Output the (X, Y) coordinate of the center of the cell containing the given text.  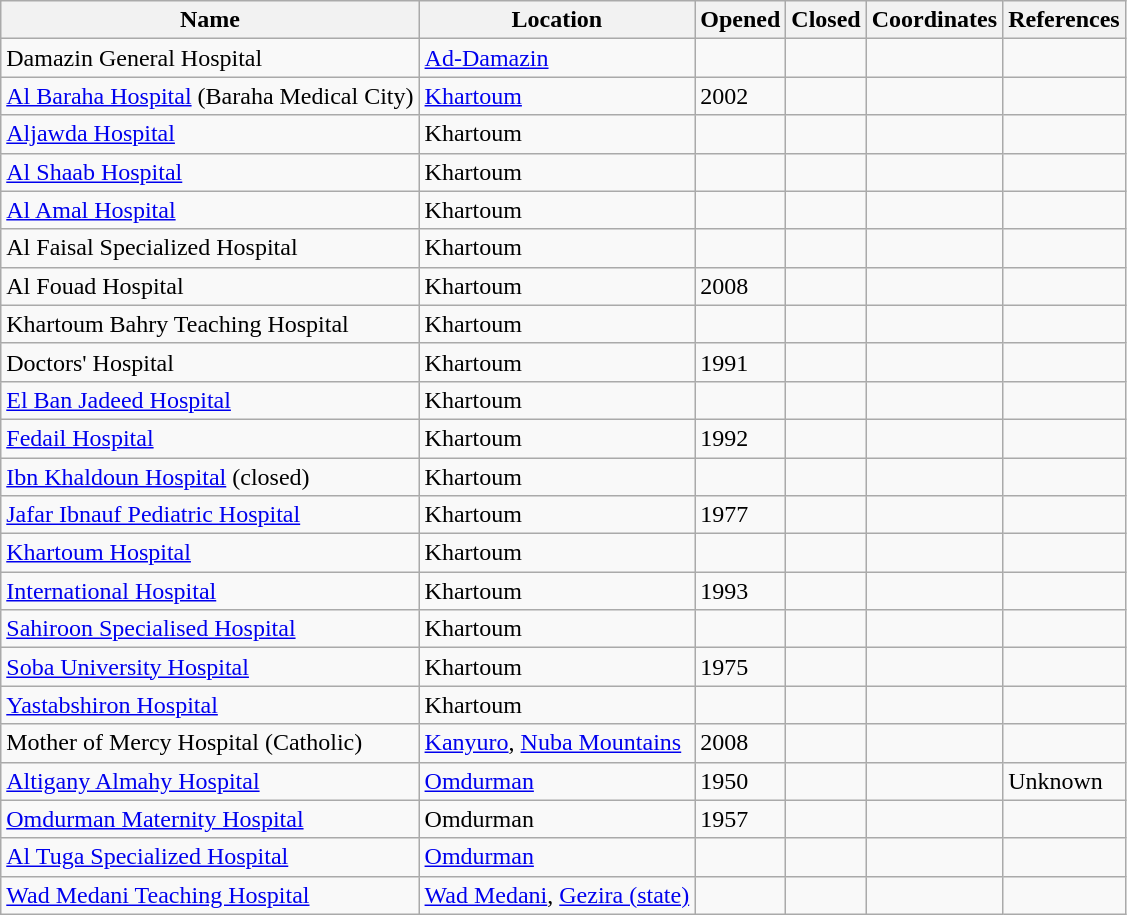
1957 (740, 819)
Damazin General Hospital (210, 58)
Unknown (1064, 781)
Yastabshiron Hospital (210, 705)
Doctors' Hospital (210, 362)
Closed (826, 20)
Ibn Khaldoun Hospital (closed) (210, 477)
2002 (740, 96)
Sahiroon Specialised Hospital (210, 629)
Khartoum Bahry Teaching Hospital (210, 324)
Fedail Hospital (210, 438)
Al Shaab Hospital (210, 172)
Location (557, 20)
References (1064, 20)
Opened (740, 20)
Name (210, 20)
Al Amal Hospital (210, 210)
Ad-Damazin (557, 58)
1950 (740, 781)
1991 (740, 362)
1993 (740, 591)
Al Baraha Hospital (Baraha Medical City) (210, 96)
Soba University Hospital (210, 667)
1977 (740, 515)
Wad Medani Teaching Hospital (210, 895)
Altigany Almahy Hospital (210, 781)
El Ban Jadeed Hospital (210, 400)
Kanyuro, Nuba Mountains (557, 743)
Omdurman Maternity Hospital (210, 819)
Al Fouad Hospital (210, 286)
Jafar Ibnauf Pediatric Hospital (210, 515)
Aljawda Hospital (210, 134)
Al Tuga Specialized Hospital (210, 857)
1992 (740, 438)
Al Faisal Specialized Hospital (210, 248)
International Hospital (210, 591)
Coordinates (934, 20)
Mother of Mercy Hospital (Catholic) (210, 743)
1975 (740, 667)
Khartoum Hospital (210, 553)
Wad Medani, Gezira (state) (557, 895)
